Return (X, Y) of the center of cell containing provided text 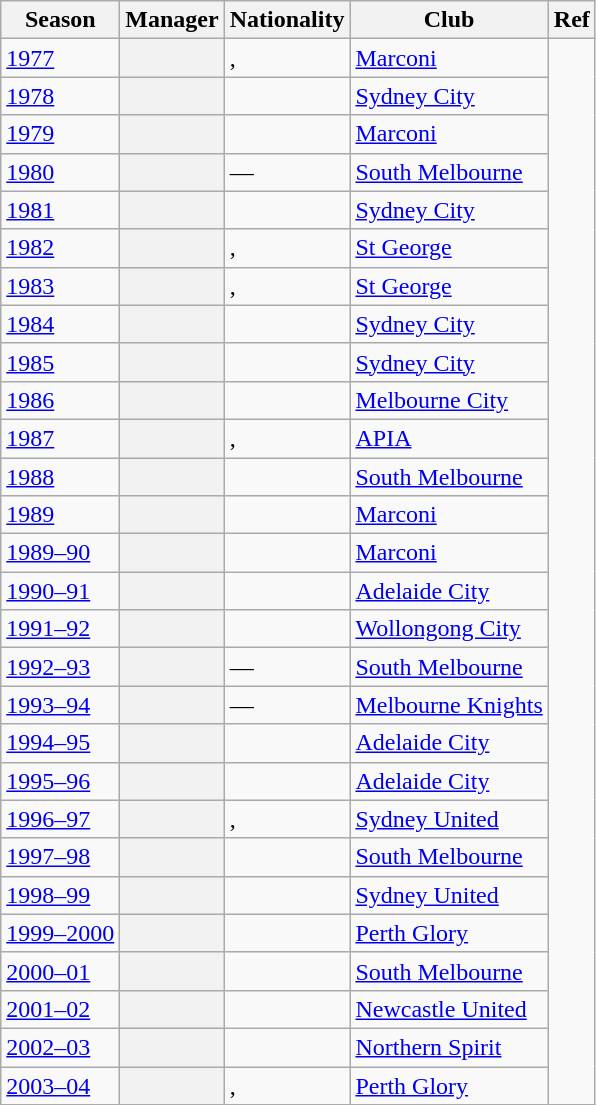
1979 (60, 134)
1988 (60, 477)
Season (60, 20)
1983 (60, 286)
Club (449, 20)
1984 (60, 324)
1990–91 (60, 591)
Newcastle United (449, 1009)
Manager (172, 20)
APIA (449, 438)
1998–99 (60, 895)
1978 (60, 96)
1989 (60, 515)
1993–94 (60, 705)
1999–2000 (60, 933)
2002–03 (60, 1047)
1977 (60, 58)
1980 (60, 172)
2000–01 (60, 971)
2003–04 (60, 1085)
Ref (572, 20)
1997–98 (60, 857)
Melbourne Knights (449, 705)
1994–95 (60, 743)
1986 (60, 400)
1985 (60, 362)
Wollongong City (449, 629)
1992–93 (60, 667)
Nationality (287, 20)
1996–97 (60, 819)
1987 (60, 438)
Northern Spirit (449, 1047)
1991–92 (60, 629)
1995–96 (60, 781)
Melbourne City (449, 400)
2001–02 (60, 1009)
1982 (60, 248)
1981 (60, 210)
1989–90 (60, 553)
